Capture the cell that displays the provided text and extract its [X, Y] central coordinate. 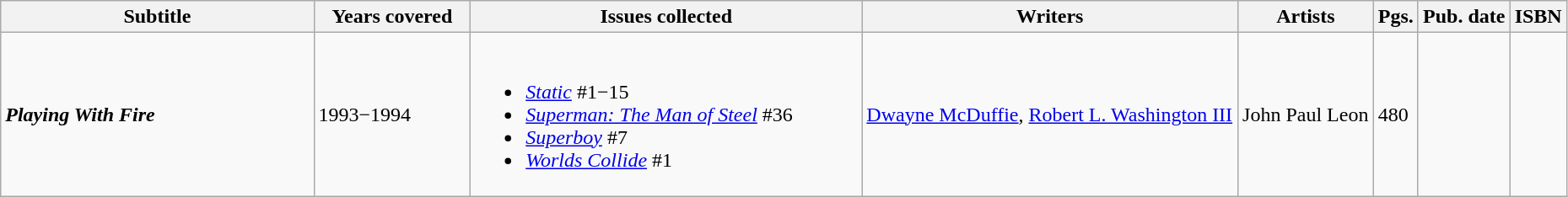
Artists [1306, 17]
Pgs. [1395, 17]
480 [1395, 114]
Years covered [392, 17]
Issues collected [666, 17]
Writers [1050, 17]
Subtitle [157, 17]
Static #1−15Superman: The Man of Steel #36Superboy #7Worlds Collide #1 [666, 114]
Pub. date [1464, 17]
ISBN [1538, 17]
Dwayne McDuffie, Robert L. Washington III [1050, 114]
Playing With Fire [157, 114]
John Paul Leon [1306, 114]
1993−1994 [392, 114]
